Identify which cell holds the provided text, then report its (x, y) central coordinate. 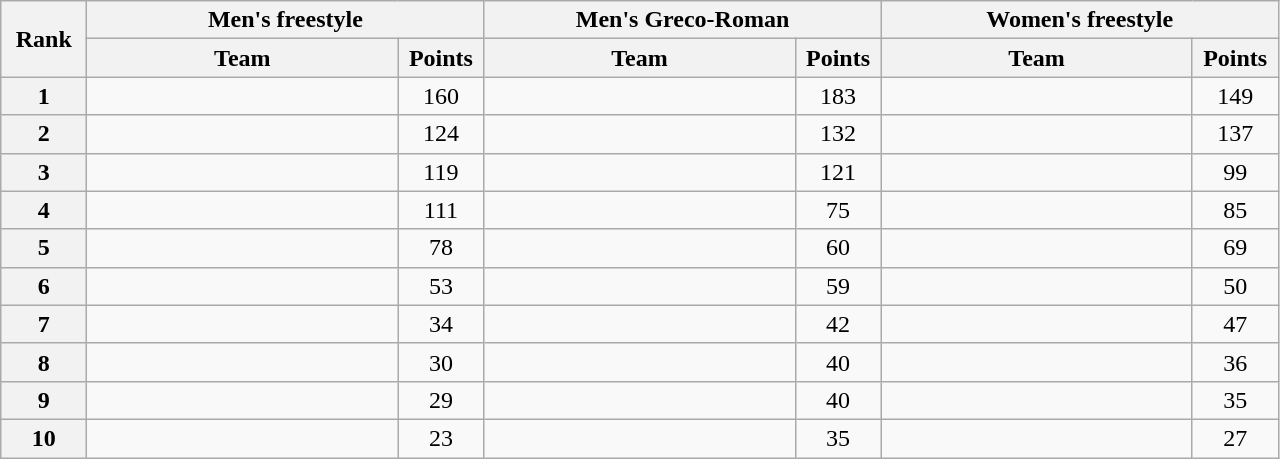
10 (44, 438)
60 (838, 248)
78 (441, 248)
85 (1235, 210)
4 (44, 210)
9 (44, 400)
47 (1235, 324)
137 (1235, 134)
183 (838, 96)
5 (44, 248)
160 (441, 96)
121 (838, 172)
8 (44, 362)
2 (44, 134)
Rank (44, 39)
6 (44, 286)
30 (441, 362)
119 (441, 172)
75 (838, 210)
Men's freestyle (286, 20)
42 (838, 324)
34 (441, 324)
99 (1235, 172)
124 (441, 134)
132 (838, 134)
Women's freestyle (1080, 20)
50 (1235, 286)
53 (441, 286)
27 (1235, 438)
23 (441, 438)
69 (1235, 248)
59 (838, 286)
29 (441, 400)
1 (44, 96)
7 (44, 324)
Men's Greco-Roman (682, 20)
3 (44, 172)
149 (1235, 96)
36 (1235, 362)
111 (441, 210)
